Return the [x, y] coordinate for the center point of the cell that contains the specified text.  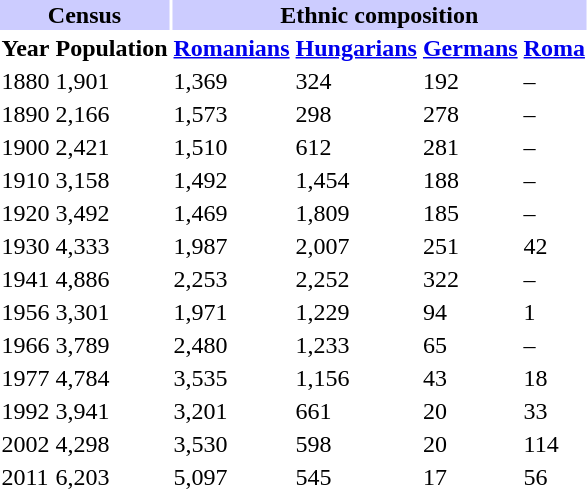
1910 [26, 180]
Population [112, 48]
1,156 [356, 378]
1,573 [232, 114]
94 [470, 312]
188 [470, 180]
Roma [554, 48]
3,789 [112, 345]
3,535 [232, 378]
322 [470, 279]
612 [356, 147]
1920 [26, 213]
3,158 [112, 180]
1,971 [232, 312]
1,492 [232, 180]
281 [470, 147]
2,253 [232, 279]
3,492 [112, 213]
43 [470, 378]
Ethnic composition [379, 15]
1,987 [232, 246]
Hungarians [356, 48]
1,901 [112, 81]
2002 [26, 444]
185 [470, 213]
1,454 [356, 180]
278 [470, 114]
18 [554, 378]
4,333 [112, 246]
2,166 [112, 114]
4,784 [112, 378]
3,530 [232, 444]
Romanians [232, 48]
2,252 [356, 279]
65 [470, 345]
1930 [26, 246]
3,941 [112, 411]
Germans [470, 48]
1977 [26, 378]
1900 [26, 147]
1,469 [232, 213]
33 [554, 411]
Census [84, 15]
Year [26, 48]
324 [356, 81]
4,886 [112, 279]
42 [554, 246]
1 [554, 312]
1941 [26, 279]
251 [470, 246]
1880 [26, 81]
1,229 [356, 312]
3,201 [232, 411]
4,298 [112, 444]
1,809 [356, 213]
1992 [26, 411]
1,233 [356, 345]
114 [554, 444]
2,421 [112, 147]
298 [356, 114]
1,510 [232, 147]
661 [356, 411]
1890 [26, 114]
1966 [26, 345]
1956 [26, 312]
192 [470, 81]
598 [356, 444]
2,007 [356, 246]
2,480 [232, 345]
3,301 [112, 312]
1,369 [232, 81]
